Search for the cell housing the specified text and yield its (X, Y) center coordinate. 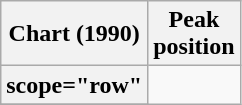
scope="row" (74, 85)
Peakposition (194, 34)
Chart (1990) (74, 34)
